Return (x, y) of the center of cell containing provided text 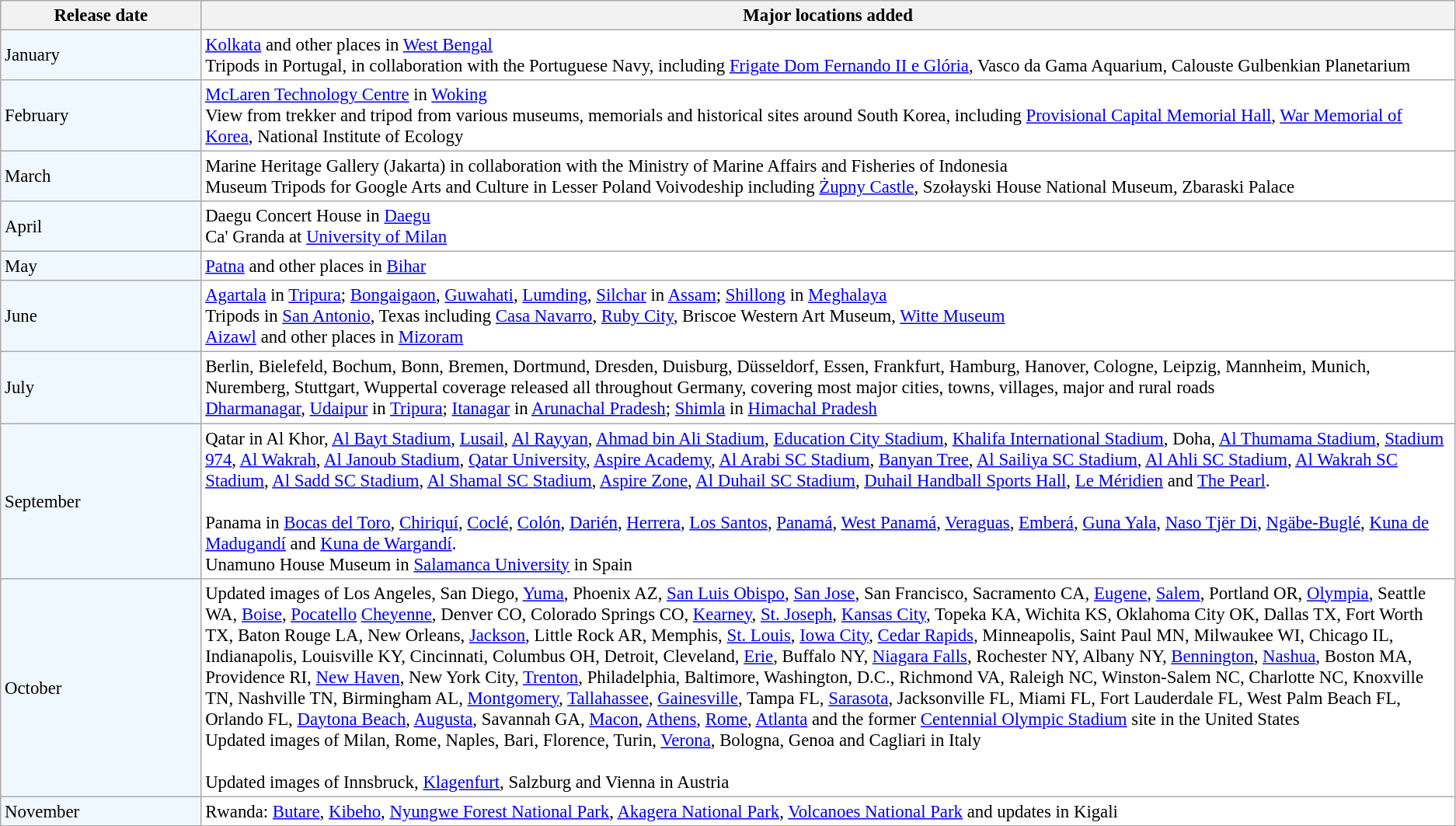
Major locations added (828, 16)
June (101, 317)
March (101, 177)
April (101, 227)
February (101, 116)
November (101, 811)
Release date (101, 16)
May (101, 267)
Patna and other places in Bihar (828, 267)
Daegu Concert House in Daegu Ca' Granda at University of Milan (828, 227)
Rwanda: Butare, Kibeho, Nyungwe Forest National Park, Akagera National Park, Volcanoes National Park and updates in Kigali (828, 811)
January (101, 56)
September (101, 501)
July (101, 388)
October (101, 687)
